Extract the [x, y] coordinate from the center of the cell holding the provided text.  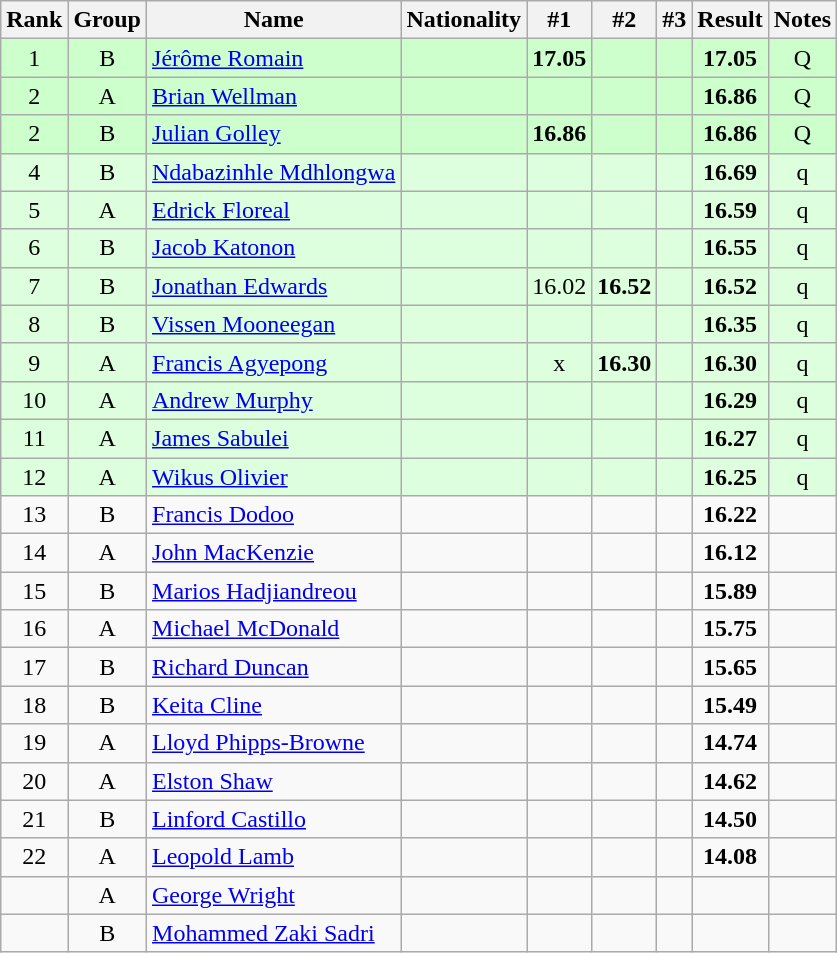
George Wright [274, 895]
12 [34, 477]
Notes [802, 20]
4 [34, 172]
16.59 [730, 210]
16.27 [730, 438]
Brian Wellman [274, 96]
Julian Golley [274, 134]
Edrick Floreal [274, 210]
15.89 [730, 591]
10 [34, 400]
14 [34, 553]
18 [34, 705]
1 [34, 58]
20 [34, 781]
Name [274, 20]
16.25 [730, 477]
16.69 [730, 172]
Rank [34, 20]
13 [34, 515]
x [560, 362]
#2 [624, 20]
Group [108, 20]
15 [34, 591]
14.74 [730, 743]
19 [34, 743]
16.12 [730, 553]
#3 [674, 20]
Marios Hadjiandreou [274, 591]
Elston Shaw [274, 781]
Jonathan Edwards [274, 286]
22 [34, 857]
Jacob Katonon [274, 248]
11 [34, 438]
16.29 [730, 400]
16.02 [560, 286]
16.35 [730, 324]
14.50 [730, 819]
Francis Dodoo [274, 515]
16.22 [730, 515]
6 [34, 248]
Ndabazinhle Mdhlongwa [274, 172]
5 [34, 210]
17 [34, 667]
Mohammed Zaki Sadri [274, 933]
15.65 [730, 667]
16.55 [730, 248]
15.75 [730, 629]
Result [730, 20]
16 [34, 629]
Vissen Mooneegan [274, 324]
Andrew Murphy [274, 400]
Leopold Lamb [274, 857]
James Sabulei [274, 438]
Jérôme Romain [274, 58]
Richard Duncan [274, 667]
Linford Castillo [274, 819]
John MacKenzie [274, 553]
8 [34, 324]
14.62 [730, 781]
Wikus Olivier [274, 477]
Lloyd Phipps-Browne [274, 743]
14.08 [730, 857]
15.49 [730, 705]
Michael McDonald [274, 629]
Nationality [464, 20]
Keita Cline [274, 705]
#1 [560, 20]
9 [34, 362]
Francis Agyepong [274, 362]
7 [34, 286]
21 [34, 819]
